Identify which cell holds the provided text, then report its (x, y) central coordinate. 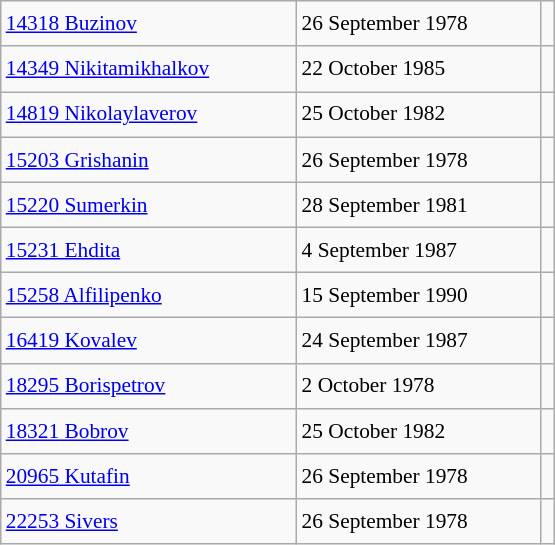
15 September 1990 (419, 296)
15231 Ehdita (149, 250)
15220 Sumerkin (149, 204)
2 October 1978 (419, 386)
18295 Borispetrov (149, 386)
15258 Alfilipenko (149, 296)
24 September 1987 (419, 340)
14819 Nikolaylaverov (149, 114)
20965 Kutafin (149, 476)
22253 Sivers (149, 522)
18321 Bobrov (149, 430)
15203 Grishanin (149, 160)
16419 Kovalev (149, 340)
14318 Buzinov (149, 24)
28 September 1981 (419, 204)
4 September 1987 (419, 250)
14349 Nikitamikhalkov (149, 68)
22 October 1985 (419, 68)
